Return [x, y] of the center of cell containing provided text 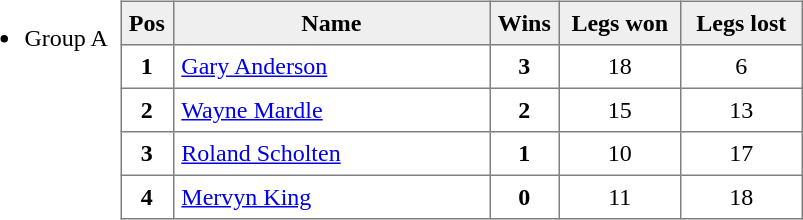
Wayne Mardle [331, 110]
Legs lost [742, 23]
17 [742, 154]
Pos [147, 23]
Mervyn King [331, 197]
Name [331, 23]
0 [524, 197]
4 [147, 197]
Gary Anderson [331, 67]
Wins [524, 23]
Roland Scholten [331, 154]
13 [742, 110]
6 [742, 67]
11 [620, 197]
10 [620, 154]
15 [620, 110]
Legs won [620, 23]
